Return the (X, Y) coordinate for the center point of the cell that contains the specified text.  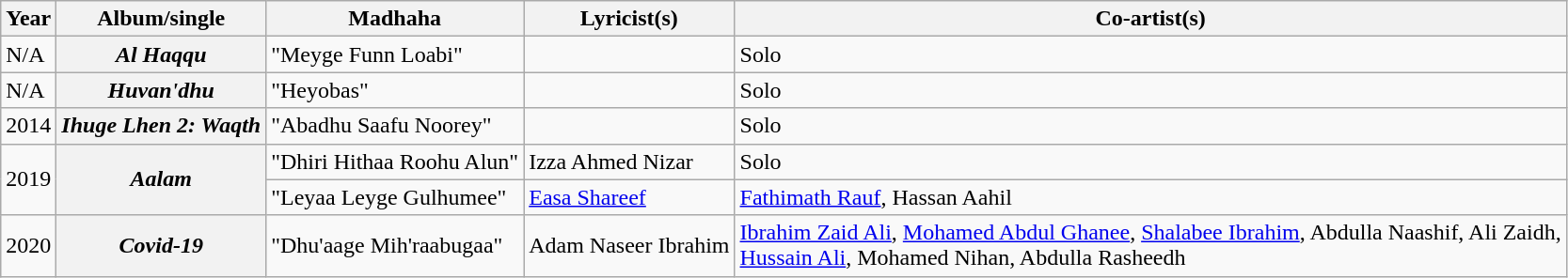
Easa Shareef (629, 197)
"Dhiri Hithaa Roohu Alun" (395, 162)
Ibrahim Zaid Ali, Mohamed Abdul Ghanee, Shalabee Ibrahim, Abdulla Naashif, Ali Zaidh,Hussain Ali, Mohamed Nihan, Abdulla Rasheedh (1150, 246)
Al Haqqu (162, 54)
Madhaha (395, 19)
Fathimath Rauf, Hassan Aahil (1150, 197)
Adam Naseer Ibrahim (629, 246)
Co-artist(s) (1150, 19)
Lyricist(s) (629, 19)
2020 (28, 246)
2019 (28, 179)
"Leyaa Leyge Gulhumee" (395, 197)
Covid-19 (162, 246)
"Abadhu Saafu Noorey" (395, 126)
"Meyge Funn Loabi" (395, 54)
Ihuge Lhen 2: Waqth (162, 126)
Izza Ahmed Nizar (629, 162)
Huvan'dhu (162, 90)
Album/single (162, 19)
"Dhu'aage Mih'raabugaa" (395, 246)
Aalam (162, 179)
Year (28, 19)
2014 (28, 126)
"Heyobas" (395, 90)
